Identify which cell holds the provided text, then report its [x, y] central coordinate. 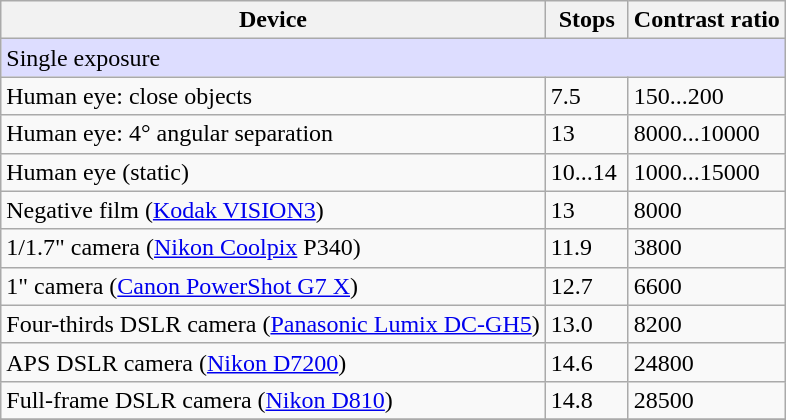
28500 [706, 400]
1000...15000 [706, 172]
Stops [586, 20]
APS DSLR camera (Nikon D7200) [273, 362]
Negative film (Kodak VISION3) [273, 210]
1" camera (Canon PowerShot G7 X) [273, 286]
7.5 [586, 96]
12.7 [586, 286]
Human eye (static) [273, 172]
6600 [706, 286]
Device [273, 20]
8000 [706, 210]
14.6 [586, 362]
Contrast ratio [706, 20]
Human eye: 4° angular separation [273, 134]
Four-thirds DSLR camera (Panasonic Lumix DC-GH5) [273, 324]
Single exposure [394, 58]
14.8 [586, 400]
13.0 [586, 324]
8200 [706, 324]
11.9 [586, 248]
Human eye: close objects [273, 96]
1/1.7" camera (Nikon Coolpix P340) [273, 248]
150...200 [706, 96]
10...14 [586, 172]
8000...10000 [706, 134]
3800 [706, 248]
Full-frame DSLR camera (Nikon D810) [273, 400]
24800 [706, 362]
